Search for the cell housing the specified text and yield its [X, Y] center coordinate. 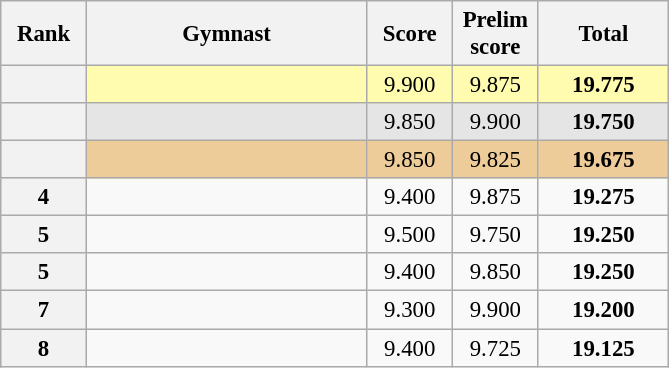
9.825 [496, 160]
9.725 [496, 348]
19.200 [604, 310]
7 [44, 310]
8 [44, 348]
Rank [44, 34]
19.275 [604, 197]
Total [604, 34]
9.500 [410, 235]
Gymnast [226, 34]
19.775 [604, 85]
19.675 [604, 160]
9.750 [496, 235]
9.300 [410, 310]
4 [44, 197]
Prelim score [496, 34]
19.750 [604, 122]
19.125 [604, 348]
Score [410, 34]
